Return [x, y] of the center of cell containing provided text 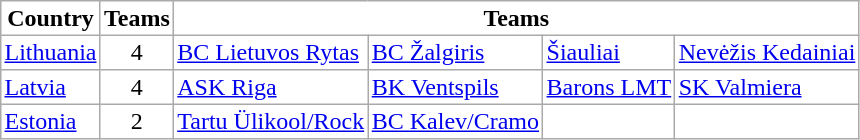
2 [136, 121]
Latvia [50, 87]
BC Žalgiris [456, 52]
Šiauliai [609, 52]
ASK Riga [271, 87]
BK Ventspils [456, 87]
SK Valmiera [767, 87]
BC Kalev/Cramo [456, 121]
Nevėžis Kedainiai [767, 52]
Tartu Ülikool/Rock [271, 121]
Estonia [50, 121]
Lithuania [50, 52]
Barons LMT [609, 87]
BC Lietuvos Rytas [271, 52]
Country [50, 18]
